Identify which cell holds the provided text, then report its [x, y] central coordinate. 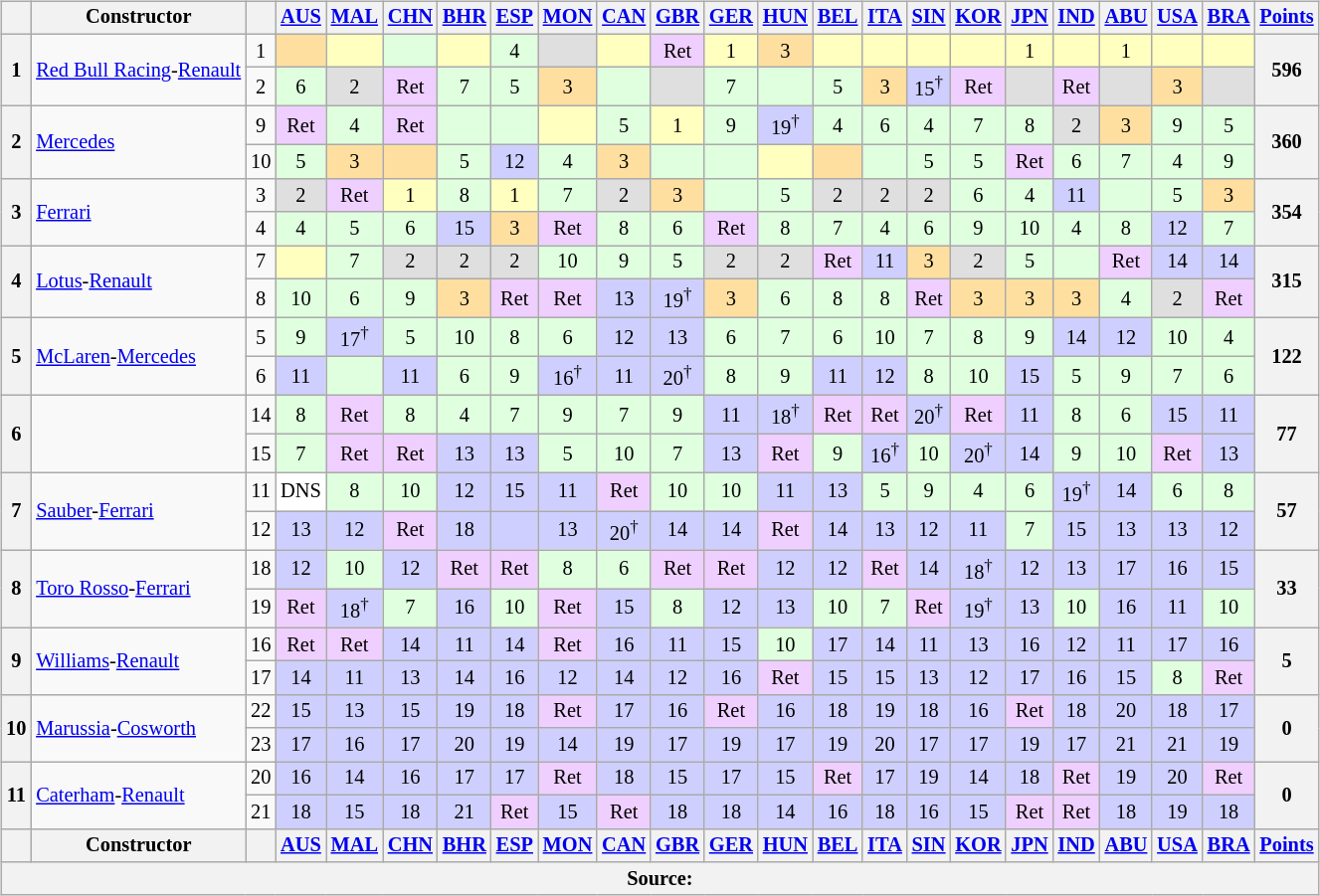
Toro Rosso-Ferrari [138, 589]
22 [261, 711]
596 [1286, 70]
15† [929, 88]
Williams-Renault [138, 660]
Ferrari [138, 213]
122 [1286, 356]
DNS [300, 491]
315 [1286, 282]
17† [354, 336]
360 [1286, 143]
Red Bull Racing-Renault [138, 70]
Mercedes [138, 143]
Lotus-Renault [138, 282]
57 [1286, 511]
23 [261, 745]
354 [1286, 213]
Sauber-Ferrari [138, 511]
Marussia-Cosworth [138, 728]
77 [1286, 434]
Caterham-Renault [138, 796]
McLaren-Mercedes [138, 356]
Source: [660, 879]
33 [1286, 589]
